For the text-containing cell, return its midpoint in (x, y) coordinate format. 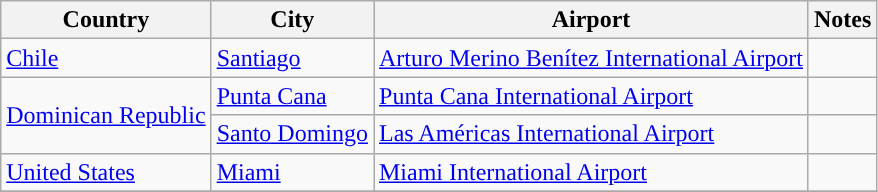
Santiago (292, 58)
Santo Domingo (292, 134)
Arturo Merino Benítez International Airport (592, 58)
Airport (592, 20)
United States (106, 172)
Country (106, 20)
Miami (292, 172)
Chile (106, 58)
Punta Cana International Airport (592, 96)
City (292, 20)
Dominican Republic (106, 115)
Notes (842, 20)
Las Américas International Airport (592, 134)
Punta Cana (292, 96)
Miami International Airport (592, 172)
